Find where the given text appears and provide that cell's center as (X, Y) coordinate. 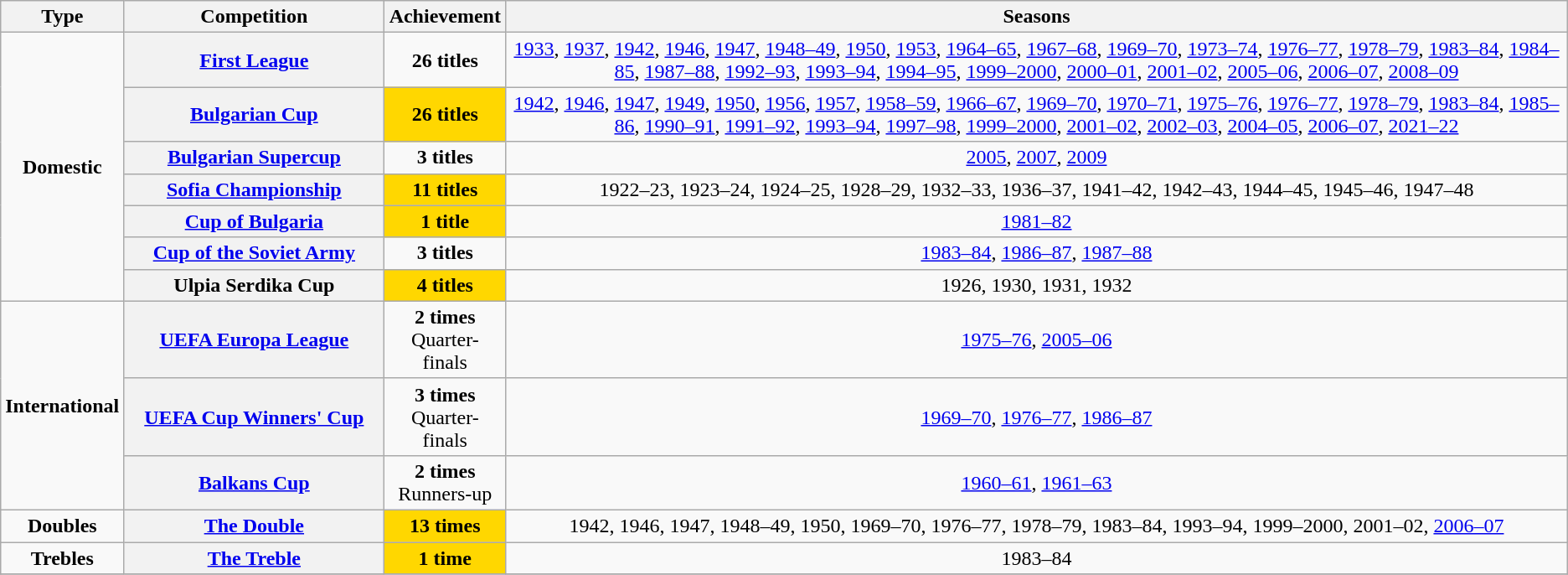
2005, 2007, 2009 (1037, 158)
The Treble (255, 557)
1926, 1930, 1931, 1932 (1037, 285)
1 title (446, 221)
The Double (255, 526)
Sofia Championship (255, 189)
Trebles (62, 557)
Domestic (62, 167)
1969–70, 1976–77, 1986–87 (1037, 417)
2 times Runners-up (446, 483)
1960–61, 1961–63 (1037, 483)
Cup of the Soviet Army (255, 253)
1 time (446, 557)
Seasons (1037, 17)
International (62, 406)
1983–84, 1986–87, 1987–88 (1037, 253)
Type (62, 17)
Cup of Bulgaria (255, 221)
UEFA Europa League (255, 339)
Bulgarian Supercup (255, 158)
3 times Quarter-finals (446, 417)
4 titles (446, 285)
1942, 1946, 1947, 1948–49, 1950, 1969–70, 1976–77, 1978–79, 1983–84, 1993–94, 1999–2000, 2001–02, 2006–07 (1037, 526)
1983–84 (1037, 557)
11 titles (446, 189)
1975–76, 2005–06 (1037, 339)
First League (255, 60)
1981–82 (1037, 221)
Achievement (446, 17)
Competition (255, 17)
Ulpia Serdika Cup (255, 285)
2 times Quarter-finals (446, 339)
UEFA Cup Winners' Cup (255, 417)
1922–23, 1923–24, 1924–25, 1928–29, 1932–33, 1936–37, 1941–42, 1942–43, 1944–45, 1945–46, 1947–48 (1037, 189)
Doubles (62, 526)
Balkans Cup (255, 483)
13 times (446, 526)
Bulgarian Cup (255, 114)
